For the text-containing cell, return its midpoint in (x, y) coordinate format. 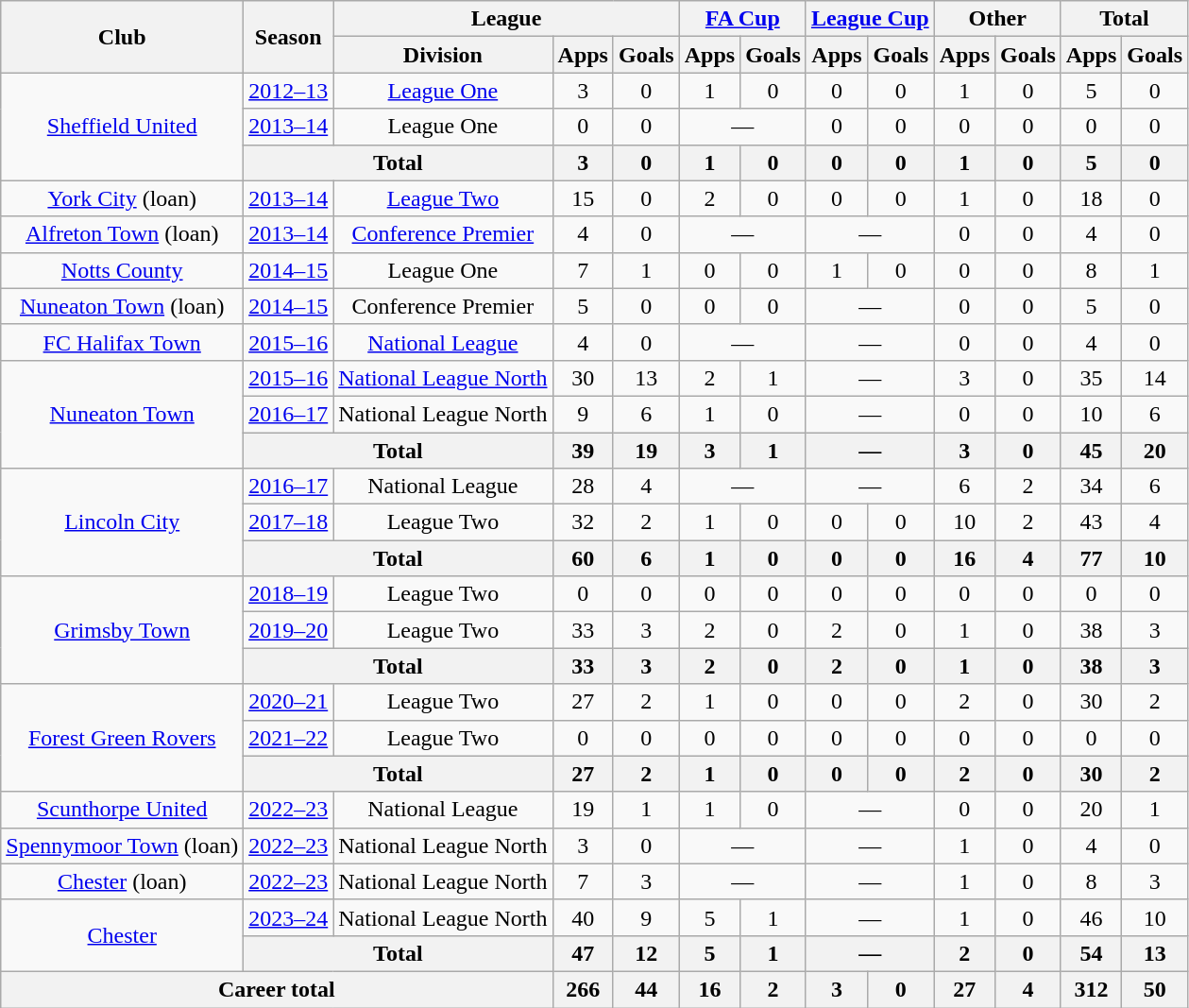
2021–22 (289, 738)
60 (583, 558)
Alfreton Town (loan) (123, 234)
Scunthorpe United (123, 810)
18 (1091, 198)
Division (443, 55)
League (506, 19)
77 (1091, 558)
FC Halifax Town (123, 342)
28 (583, 487)
Chester (123, 935)
50 (1155, 989)
Career total (277, 989)
Nuneaton Town (loan) (123, 306)
35 (1091, 378)
46 (1091, 917)
Grimsby Town (123, 630)
2018–19 (289, 594)
FA Cup (742, 19)
Notts County (123, 270)
43 (1091, 522)
Nuneaton Town (123, 414)
Forest Green Rovers (123, 738)
312 (1091, 989)
2020–21 (289, 702)
47 (583, 953)
15 (583, 198)
Other (997, 19)
54 (1091, 953)
2019–20 (289, 630)
12 (646, 953)
Club (123, 37)
39 (583, 451)
2012–13 (289, 91)
45 (1091, 451)
266 (583, 989)
Spennymoor Town (loan) (123, 846)
Season (289, 37)
40 (583, 917)
York City (loan) (123, 198)
Chester (loan) (123, 881)
2023–24 (289, 917)
44 (646, 989)
Sheffield United (123, 127)
14 (1155, 378)
34 (1091, 487)
Lincoln City (123, 522)
32 (583, 522)
League Cup (870, 19)
2017–18 (289, 522)
